Determine the (X, Y) coordinate at the center of the cell enclosing the given text.  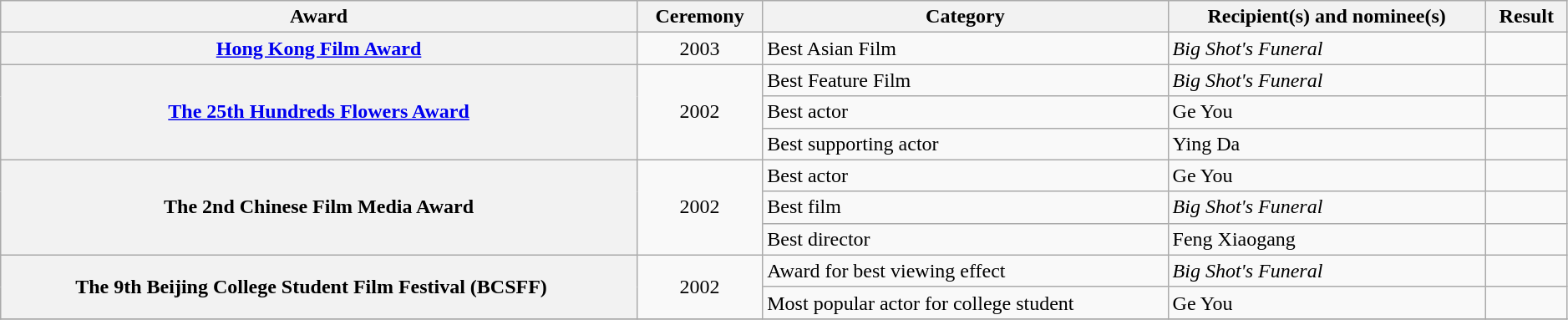
The 25th Hundreds Flowers Award (319, 112)
Award for best viewing effect (966, 271)
Best film (966, 207)
Feng Xiaogang (1327, 239)
Award (319, 17)
Ying Da (1327, 144)
Category (966, 17)
The 2nd Chinese Film Media Award (319, 207)
Hong Kong Film Award (319, 48)
Most popular actor for college student (966, 302)
Result (1526, 17)
Best director (966, 239)
Ceremony (699, 17)
Best supporting actor (966, 144)
The 9th Beijing College Student Film Festival (BCSFF) (319, 287)
Best Feature Film (966, 80)
2003 (699, 48)
Recipient(s) and nominee(s) (1327, 17)
Best Asian Film (966, 48)
